Return the (x, y) coordinate for the center point of the cell that contains the specified text.  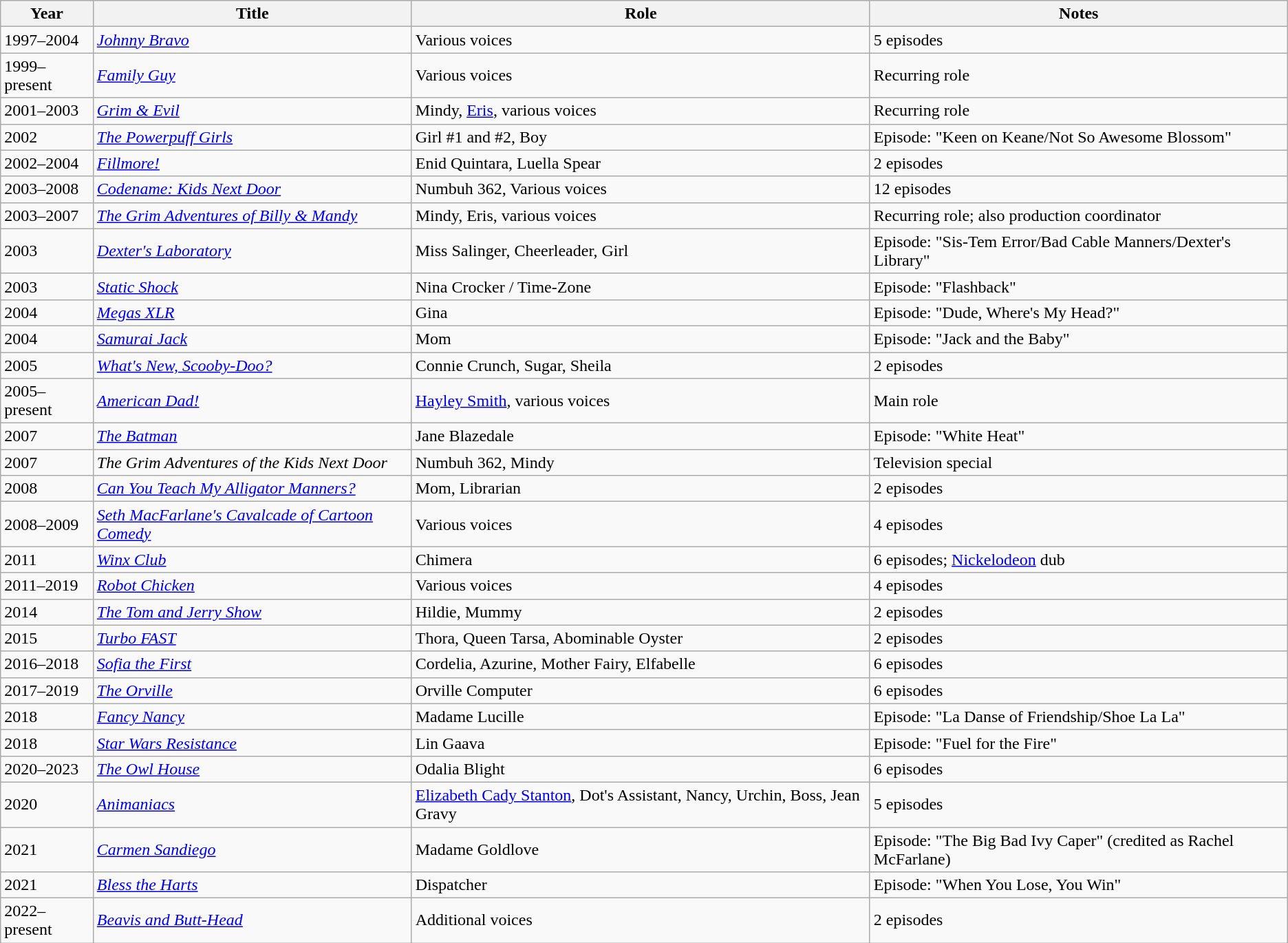
Star Wars Resistance (252, 743)
Elizabeth Cady Stanton, Dot's Assistant, Nancy, Urchin, Boss, Jean Gravy (641, 804)
2003–2007 (47, 215)
2002–2004 (47, 163)
Miss Salinger, Cheerleader, Girl (641, 251)
2008–2009 (47, 525)
Seth MacFarlane's Cavalcade of Cartoon Comedy (252, 525)
Static Shock (252, 286)
Samurai Jack (252, 339)
Main role (1079, 401)
1999–present (47, 76)
Johnny Bravo (252, 40)
Episode: "Keen on Keane/Not So Awesome Blossom" (1079, 137)
2022–present (47, 921)
Role (641, 14)
Lin Gaava (641, 743)
Grim & Evil (252, 111)
Odalia Blight (641, 769)
6 episodes; Nickelodeon dub (1079, 560)
Beavis and Butt-Head (252, 921)
1997–2004 (47, 40)
The Batman (252, 436)
Chimera (641, 560)
Television special (1079, 463)
The Tom and Jerry Show (252, 612)
Thora, Queen Tarsa, Abominable Oyster (641, 638)
2003–2008 (47, 189)
Additional voices (641, 921)
Fillmore! (252, 163)
Jane Blazedale (641, 436)
Bless the Harts (252, 885)
The Orville (252, 690)
Notes (1079, 14)
Madame Goldlove (641, 849)
Year (47, 14)
Robot Chicken (252, 586)
Episode: "When You Lose, You Win" (1079, 885)
Cordelia, Azurine, Mother Fairy, Elfabelle (641, 664)
Carmen Sandiego (252, 849)
Enid Quintara, Luella Spear (641, 163)
Recurring role; also production coordinator (1079, 215)
Numbuh 362, Various voices (641, 189)
Nina Crocker / Time-Zone (641, 286)
Hildie, Mummy (641, 612)
Girl #1 and #2, Boy (641, 137)
Episode: "Fuel for the Fire" (1079, 743)
2015 (47, 638)
Orville Computer (641, 690)
2020 (47, 804)
2011–2019 (47, 586)
2005–present (47, 401)
Madame Lucille (641, 717)
The Grim Adventures of Billy & Mandy (252, 215)
Dispatcher (641, 885)
Family Guy (252, 76)
Codename: Kids Next Door (252, 189)
Episode: "Sis-Tem Error/Bad Cable Manners/Dexter's Library" (1079, 251)
Can You Teach My Alligator Manners? (252, 489)
The Grim Adventures of the Kids Next Door (252, 463)
Episode: "Jack and the Baby" (1079, 339)
12 episodes (1079, 189)
Winx Club (252, 560)
Numbuh 362, Mindy (641, 463)
Gina (641, 312)
Episode: "Dude, Where's My Head?" (1079, 312)
2016–2018 (47, 664)
Turbo FAST (252, 638)
Hayley Smith, various voices (641, 401)
What's New, Scooby-Doo? (252, 365)
The Powerpuff Girls (252, 137)
Sofia the First (252, 664)
Episode: "White Heat" (1079, 436)
Mom, Librarian (641, 489)
The Owl House (252, 769)
American Dad! (252, 401)
Episode: "Flashback" (1079, 286)
Dexter's Laboratory (252, 251)
2001–2003 (47, 111)
Megas XLR (252, 312)
Animaniacs (252, 804)
Episode: "La Danse of Friendship/Shoe La La" (1079, 717)
2017–2019 (47, 690)
Mom (641, 339)
2005 (47, 365)
Episode: "The Big Bad Ivy Caper" (credited as Rachel McFarlane) (1079, 849)
2014 (47, 612)
Connie Crunch, Sugar, Sheila (641, 365)
2011 (47, 560)
Title (252, 14)
2020–2023 (47, 769)
2002 (47, 137)
Fancy Nancy (252, 717)
2008 (47, 489)
